Provide the [x, y] coordinate of the cell's center where the given text is located.  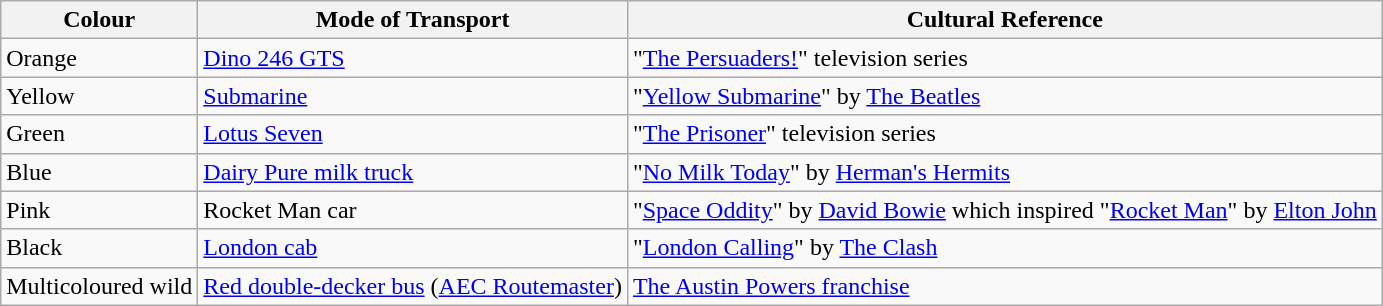
Black [100, 248]
"The Persuaders!" television series [1004, 58]
"London Calling" by The Clash [1004, 248]
"Space Oddity" by David Bowie which inspired "Rocket Man" by Elton John [1004, 210]
Submarine [413, 96]
Multicoloured wild [100, 286]
Dairy Pure milk truck [413, 172]
Green [100, 134]
Lotus Seven [413, 134]
Rocket Man car [413, 210]
"The Prisoner" television series [1004, 134]
Cultural Reference [1004, 20]
The Austin Powers franchise [1004, 286]
Red double-decker bus (AEC Routemaster) [413, 286]
"Yellow Submarine" by The Beatles [1004, 96]
London cab [413, 248]
Pink [100, 210]
Dino 246 GTS [413, 58]
Orange [100, 58]
Mode of Transport [413, 20]
"No Milk Today" by Herman's Hermits [1004, 172]
Yellow [100, 96]
Colour [100, 20]
Blue [100, 172]
